Pinpoint the cell where the given text exists, returning its (x, y) midpoint coordinate. 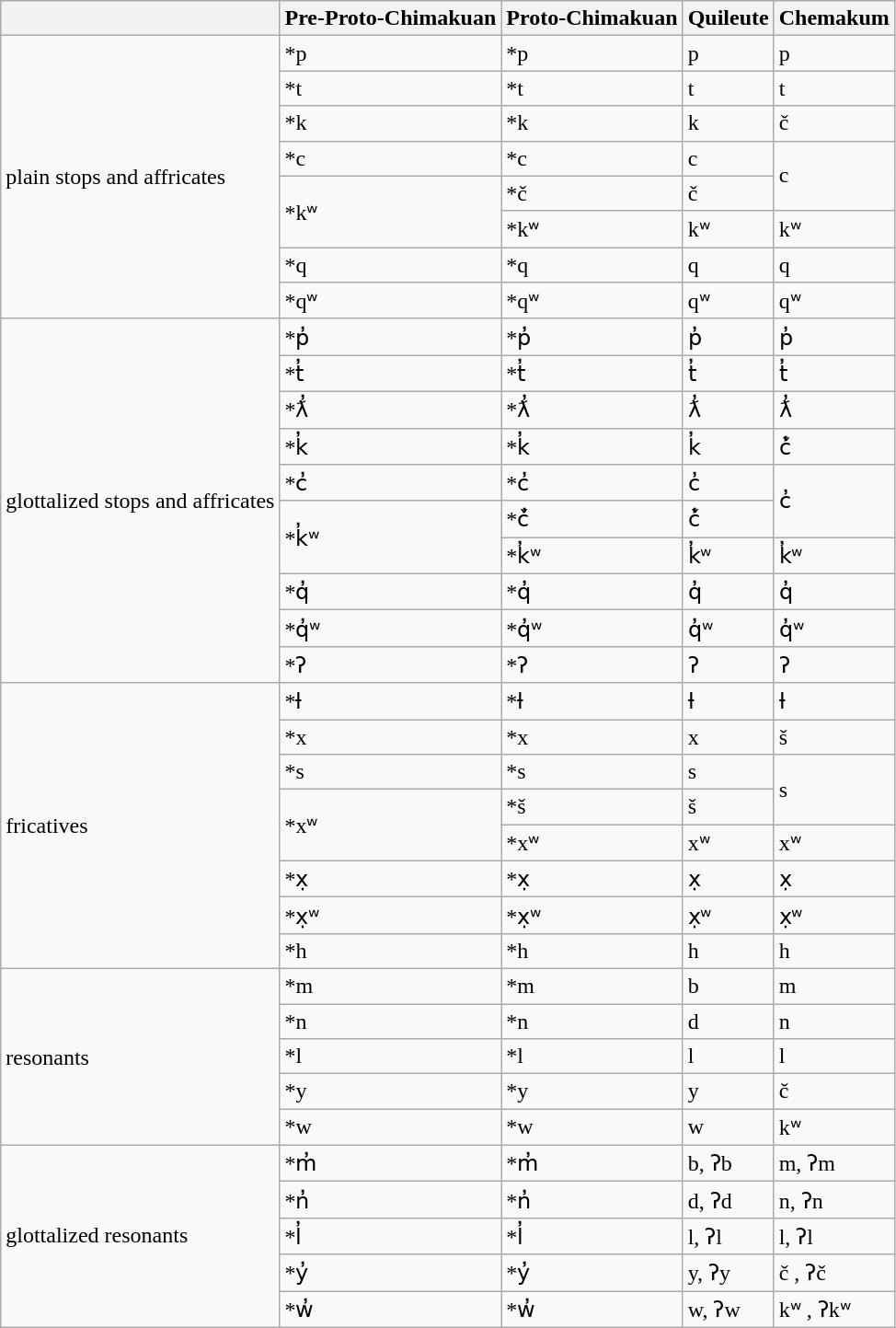
b, ʔb (729, 1163)
plain stops and affricates (140, 178)
fricatives (140, 826)
*š (592, 807)
d (729, 1021)
k̓ (729, 446)
*č̓ (592, 519)
kʷ , ʔkʷ (833, 1309)
m (833, 986)
Proto-Chimakuan (592, 18)
w, ʔw (729, 1309)
w (729, 1127)
*č (592, 193)
k (729, 123)
č , ʔč (833, 1273)
Chemakum (833, 18)
glottalized stops and affricates (140, 501)
y (729, 1091)
resonants (140, 1057)
n, ʔn (833, 1200)
Pre-Proto-Chimakuan (390, 18)
y, ʔy (729, 1273)
x (729, 737)
b (729, 986)
n (833, 1021)
Quileute (729, 18)
glottalized resonants (140, 1236)
d, ʔd (729, 1200)
m, ʔm (833, 1163)
